Determine the [x, y] coordinate at the center of the cell enclosing the given text.  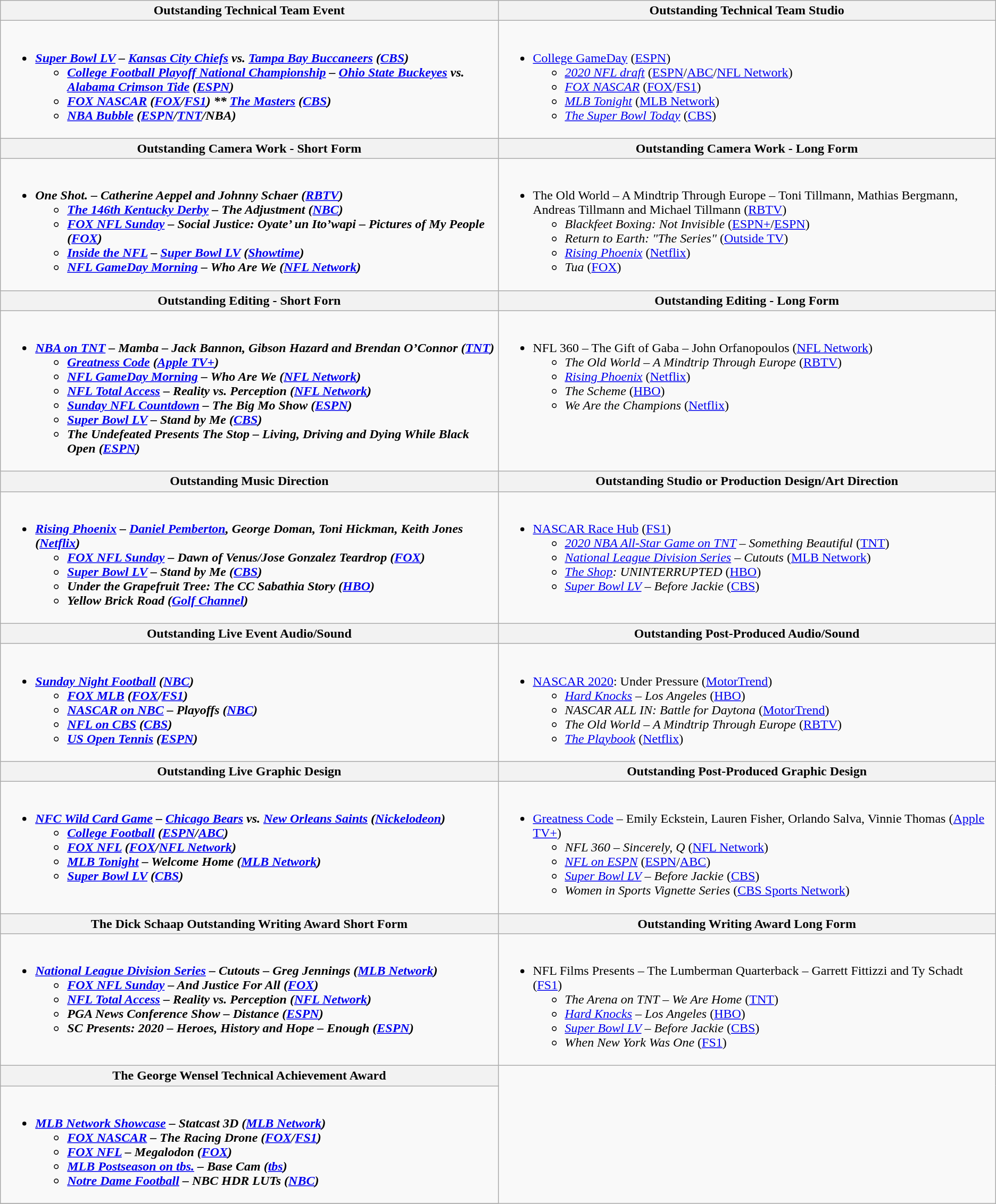
Outstanding Camera Work - Long Form [747, 148]
College GameDay (ESPN)2020 NFL draft (ESPN/ABC/NFL Network)FOX NASCAR (FOX/FS1)MLB Tonight (MLB Network)The Super Bowl Today (CBS) [747, 80]
Outstanding Post-Produced Audio/Sound [747, 633]
Outstanding Music Direction [249, 481]
The Dick Schaap Outstanding Writing Award Short Form [249, 924]
Outstanding Post-Produced Graphic Design [747, 771]
Outstanding Technical Team Studio [747, 11]
Outstanding Studio or Production Design/Art Direction [747, 481]
Outstanding Editing - Long Form [747, 300]
Outstanding Editing - Short Forn [249, 300]
Outstanding Camera Work - Short Form [249, 148]
Outstanding Writing Award Long Form [747, 924]
Sunday Night Football (NBC)FOX MLB (FOX/FS1)NASCAR on NBC – Playoffs (NBC)NFL on CBS (CBS)US Open Tennis (ESPN) [249, 702]
Outstanding Live Event Audio/Sound [249, 633]
Outstanding Technical Team Event [249, 11]
Outstanding Live Graphic Design [249, 771]
The George Wensel Technical Achievement Award [249, 1076]
